From the cell containing the given text, extract its center point as [X, Y] coordinate. 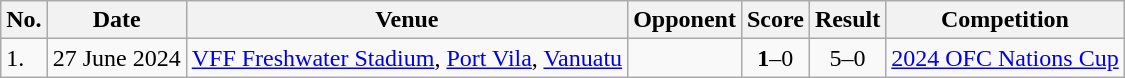
27 June 2024 [116, 58]
Competition [1005, 20]
2024 OFC Nations Cup [1005, 58]
No. [24, 20]
1. [24, 58]
Opponent [685, 20]
5–0 [847, 58]
1–0 [775, 58]
Date [116, 20]
VFF Freshwater Stadium, Port Vila, Vanuatu [406, 58]
Score [775, 20]
Result [847, 20]
Venue [406, 20]
